Determine the (x, y) coordinate at the center of the cell enclosing the given text.  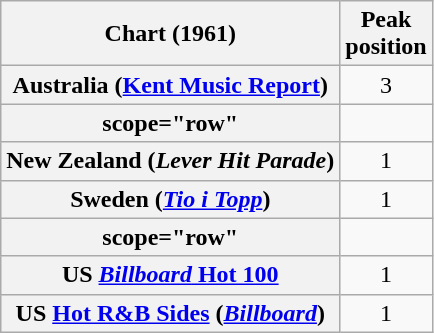
3 (386, 85)
Sweden (Tio i Topp) (170, 199)
New Zealand (Lever Hit Parade) (170, 161)
Peakposition (386, 34)
US Billboard Hot 100 (170, 275)
Australia (Kent Music Report) (170, 85)
Chart (1961) (170, 34)
US Hot R&B Sides (Billboard) (170, 313)
